Find where the given text appears and provide that cell's center as (x, y) coordinate. 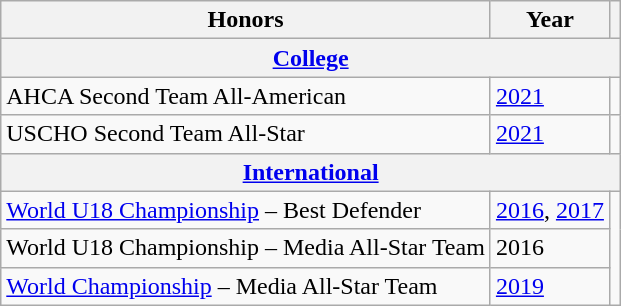
Year (550, 20)
2016 (550, 248)
International (311, 172)
2019 (550, 286)
2016, 2017 (550, 210)
World Championship – Media All-Star Team (246, 286)
AHCA Second Team All-American (246, 96)
World U18 Championship – Media All-Star Team (246, 248)
Honors (246, 20)
College (311, 58)
USCHO Second Team All-Star (246, 134)
World U18 Championship – Best Defender (246, 210)
